Extract the [X, Y] coordinate from the center of the cell holding the provided text.  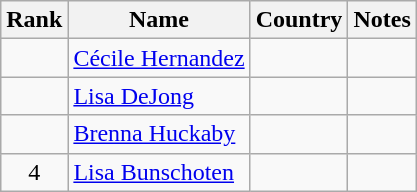
Lisa Bunschoten [159, 172]
4 [34, 172]
Brenna Huckaby [159, 134]
Lisa DeJong [159, 96]
Name [159, 20]
Notes [382, 20]
Cécile Hernandez [159, 58]
Rank [34, 20]
Country [299, 20]
